Determine the [x, y] coordinate at the center of the cell enclosing the given text.  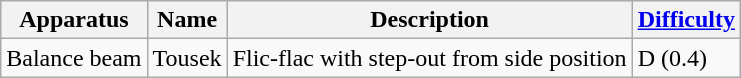
Tousek [187, 58]
Balance beam [74, 58]
Apparatus [74, 20]
Difficulty [686, 20]
Description [430, 20]
Name [187, 20]
Flic-flac with step-out from side position [430, 58]
D (0.4) [686, 58]
